Detect which cell encompasses the target text, then output its [x, y] center coordinate. 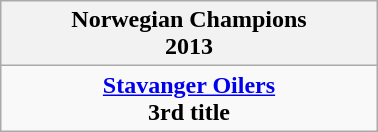
Stavanger Oilers3rd title [189, 98]
Norwegian Champions2013 [189, 34]
